Determine the (X, Y) coordinate at the center of the cell enclosing the given text.  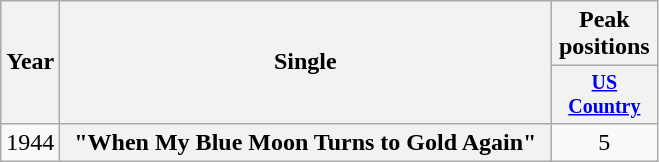
1944 (30, 142)
5 (604, 142)
Peak positions (604, 34)
Year (30, 62)
"When My Blue Moon Turns to Gold Again" (306, 142)
US Country (604, 94)
Single (306, 62)
